From the cell containing the given text, extract its center point as [X, Y] coordinate. 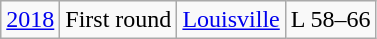
Louisville [231, 20]
2018 [30, 20]
First round [118, 20]
L 58–66 [330, 20]
